Detect which cell encompasses the target text, then output its [X, Y] center coordinate. 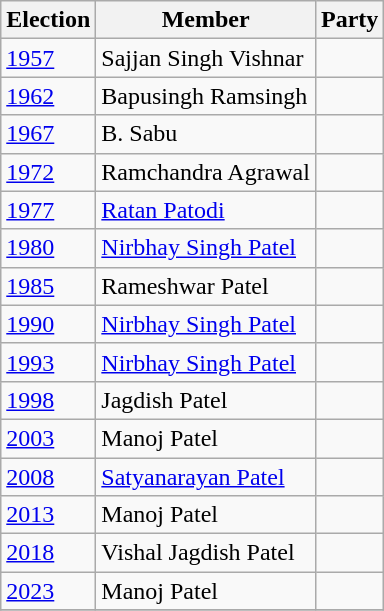
Ratan Patodi [206, 210]
1980 [48, 248]
Jagdish Patel [206, 400]
Election [48, 20]
1985 [48, 286]
1990 [48, 324]
1972 [48, 172]
Ramchandra Agrawal [206, 172]
Sajjan Singh Vishnar [206, 58]
1967 [48, 134]
Vishal Jagdish Patel [206, 553]
2018 [48, 553]
2003 [48, 438]
Bapusingh Ramsingh [206, 96]
2008 [48, 477]
Party [349, 20]
1977 [48, 210]
Member [206, 20]
2013 [48, 515]
1957 [48, 58]
Satyanarayan Patel [206, 477]
Rameshwar Patel [206, 286]
1993 [48, 362]
2023 [48, 591]
B. Sabu [206, 134]
1962 [48, 96]
1998 [48, 400]
